Scan for the cell matching the given text and deliver its [x, y] coordinate at center. 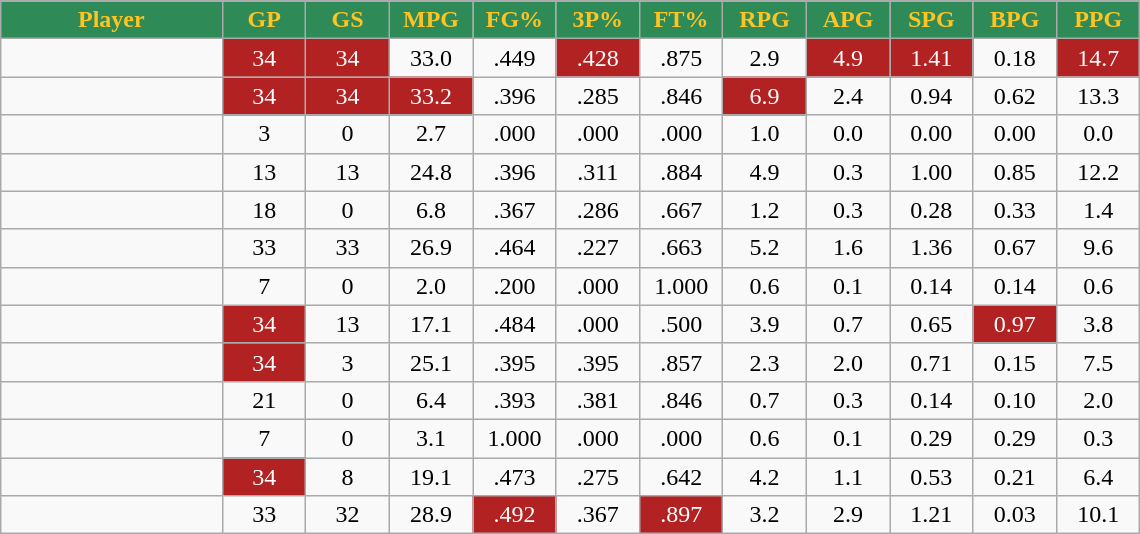
GP [264, 20]
10.1 [1098, 515]
Player [111, 20]
8 [348, 477]
1.41 [932, 58]
9.6 [1098, 248]
3.1 [430, 438]
13.3 [1098, 96]
28.9 [430, 515]
18 [264, 210]
.285 [598, 96]
APG [848, 20]
24.8 [430, 172]
1.2 [764, 210]
.275 [598, 477]
.667 [680, 210]
33.2 [430, 96]
5.2 [764, 248]
0.71 [932, 362]
1.0 [764, 134]
.642 [680, 477]
2.3 [764, 362]
.500 [680, 324]
0.53 [932, 477]
0.33 [1014, 210]
.428 [598, 58]
19.1 [430, 477]
.884 [680, 172]
0.10 [1014, 400]
0.21 [1014, 477]
FT% [680, 20]
.200 [514, 286]
.449 [514, 58]
6.8 [430, 210]
7.5 [1098, 362]
.875 [680, 58]
MPG [430, 20]
BPG [1014, 20]
.663 [680, 248]
21 [264, 400]
2.7 [430, 134]
0.65 [932, 324]
3.8 [1098, 324]
33.0 [430, 58]
1.6 [848, 248]
1.00 [932, 172]
2.4 [848, 96]
12.2 [1098, 172]
FG% [514, 20]
26.9 [430, 248]
.393 [514, 400]
6.9 [764, 96]
.464 [514, 248]
RPG [764, 20]
.381 [598, 400]
.492 [514, 515]
4.2 [764, 477]
3.2 [764, 515]
17.1 [430, 324]
0.97 [1014, 324]
0.85 [1014, 172]
25.1 [430, 362]
0.62 [1014, 96]
GS [348, 20]
0.18 [1014, 58]
.857 [680, 362]
0.28 [932, 210]
0.15 [1014, 362]
1.36 [932, 248]
0.94 [932, 96]
3P% [598, 20]
.286 [598, 210]
32 [348, 515]
1.1 [848, 477]
PPG [1098, 20]
.897 [680, 515]
SPG [932, 20]
1.21 [932, 515]
14.7 [1098, 58]
.227 [598, 248]
1.4 [1098, 210]
0.67 [1014, 248]
3.9 [764, 324]
0.03 [1014, 515]
.311 [598, 172]
.484 [514, 324]
.473 [514, 477]
